Find where the given text appears and provide that cell's center as (x, y) coordinate. 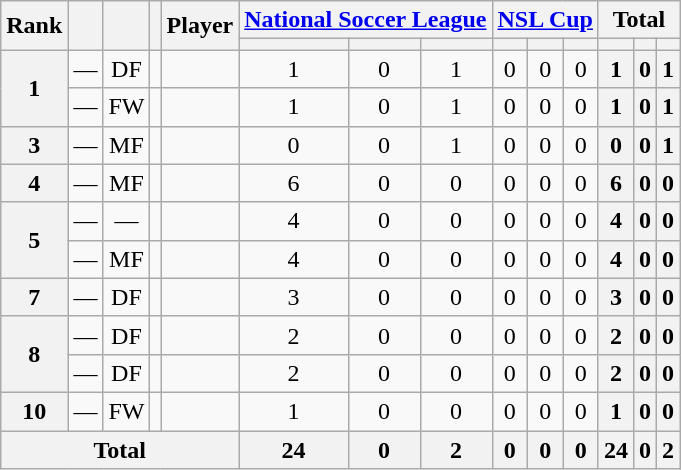
7 (34, 297)
8 (34, 354)
5 (34, 240)
NSL Cup (545, 20)
Rank (34, 26)
Player (200, 26)
10 (34, 411)
National Soccer League (366, 20)
